Output the (x, y) coordinate of the center of the cell containing the given text.  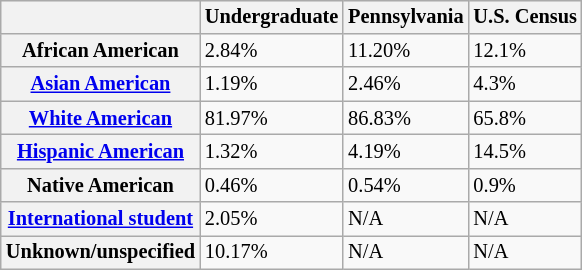
1.32% (272, 152)
81.97% (272, 118)
14.5% (526, 152)
International student (100, 219)
U.S. Census (526, 17)
Asian American (100, 84)
2.05% (272, 219)
Native American (100, 185)
86.83% (406, 118)
65.8% (526, 118)
White American (100, 118)
African American (100, 51)
4.19% (406, 152)
1.19% (272, 84)
Undergraduate (272, 17)
11.20% (406, 51)
12.1% (526, 51)
2.46% (406, 84)
10.17% (272, 253)
Hispanic American (100, 152)
0.54% (406, 185)
Unknown/unspecified (100, 253)
0.9% (526, 185)
4.3% (526, 84)
0.46% (272, 185)
Pennsylvania (406, 17)
2.84% (272, 51)
